Output the [X, Y] coordinate of the center of the cell containing the given text.  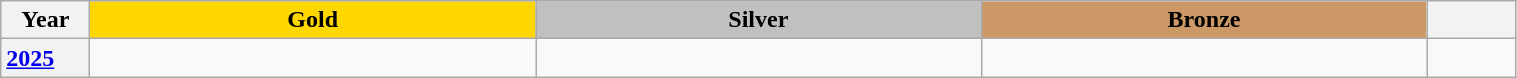
Bronze [1204, 20]
Gold [313, 20]
Silver [759, 20]
2025 [46, 58]
Year [46, 20]
